For the text-containing cell, return its midpoint in [x, y] coordinate format. 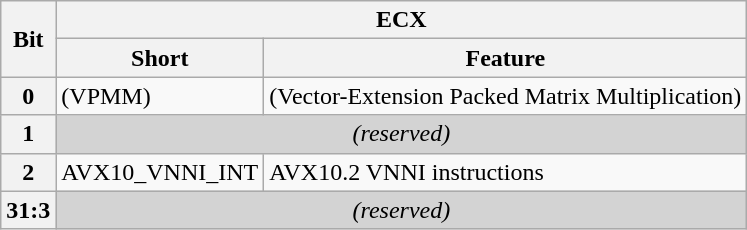
31:3 [28, 210]
ECX [402, 20]
Feature [506, 58]
AVX10_VNNI_INT [160, 172]
1 [28, 134]
(VPMM) [160, 96]
Short [160, 58]
0 [28, 96]
2 [28, 172]
(Vector-Extension Packed Matrix Multiplication) [506, 96]
AVX10.2 VNNI instructions [506, 172]
Bit [28, 39]
